Identify which cell holds the provided text, then report its [X, Y] central coordinate. 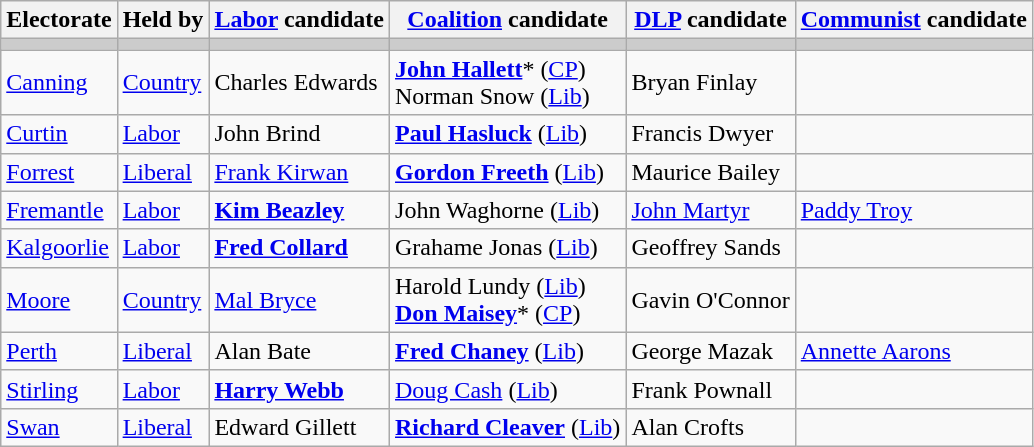
Communist candidate [914, 20]
Francis Dwyer [710, 134]
Coalition candidate [508, 20]
Frank Kirwan [300, 172]
Paddy Troy [914, 210]
Forrest [59, 172]
Alan Crofts [710, 427]
Harold Lundy (Lib)Don Maisey* (CP) [508, 300]
John Martyr [710, 210]
DLP candidate [710, 20]
Charles Edwards [300, 82]
John Brind [300, 134]
Kalgoorlie [59, 248]
Gordon Freeth (Lib) [508, 172]
Paul Hasluck (Lib) [508, 134]
Fremantle [59, 210]
Frank Pownall [710, 389]
Geoffrey Sands [710, 248]
Fred Collard [300, 248]
Bryan Finlay [710, 82]
John Waghorne (Lib) [508, 210]
Gavin O'Connor [710, 300]
Doug Cash (Lib) [508, 389]
John Hallett* (CP)Norman Snow (Lib) [508, 82]
Stirling [59, 389]
Mal Bryce [300, 300]
Alan Bate [300, 351]
Held by [163, 20]
Annette Aarons [914, 351]
Grahame Jonas (Lib) [508, 248]
George Mazak [710, 351]
Fred Chaney (Lib) [508, 351]
Swan [59, 427]
Perth [59, 351]
Maurice Bailey [710, 172]
Harry Webb [300, 389]
Edward Gillett [300, 427]
Moore [59, 300]
Kim Beazley [300, 210]
Richard Cleaver (Lib) [508, 427]
Canning [59, 82]
Electorate [59, 20]
Labor candidate [300, 20]
Curtin [59, 134]
